Locate the cell with the specified text and output its (X, Y) center coordinate. 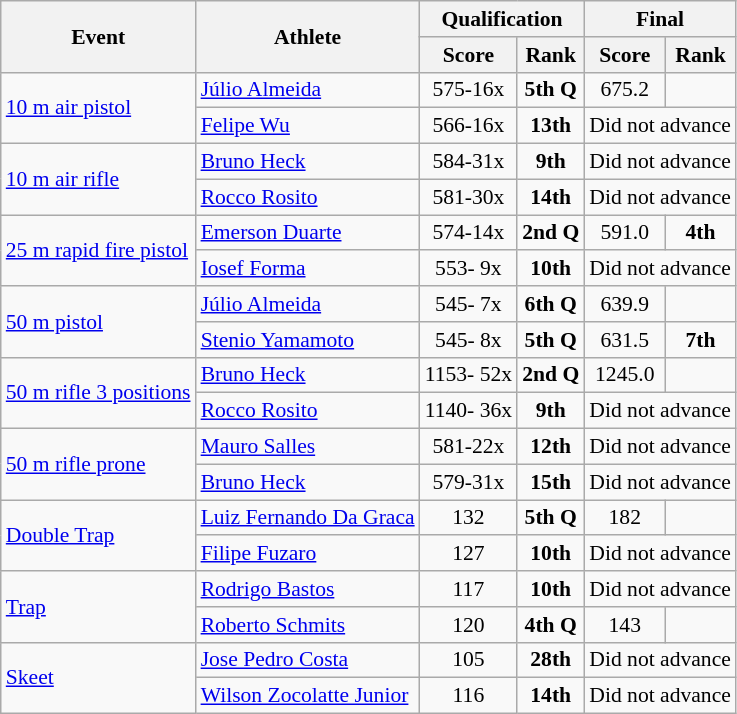
13th (550, 126)
1153- 52x (468, 375)
591.0 (624, 233)
Wilson Zocolatte Junior (308, 696)
28th (550, 660)
581-30x (468, 197)
Stenio Yamamoto (308, 340)
Athlete (308, 36)
584-31x (468, 162)
574-14x (468, 233)
Double Trap (98, 536)
1140- 36x (468, 411)
Felipe Wu (308, 126)
105 (468, 660)
117 (468, 589)
50 m rifle 3 positions (98, 392)
545- 7x (468, 304)
7th (700, 340)
4th Q (550, 625)
6th Q (550, 304)
Final (660, 19)
25 m rapid fire pistol (98, 250)
Roberto Schmits (308, 625)
10 m air rifle (98, 180)
553- 9x (468, 269)
Qualification (502, 19)
50 m pistol (98, 322)
639.9 (624, 304)
182 (624, 518)
631.5 (624, 340)
575-16x (468, 90)
120 (468, 625)
Iosef Forma (308, 269)
Jose Pedro Costa (308, 660)
675.2 (624, 90)
4th (700, 233)
10 m air pistol (98, 108)
Trap (98, 606)
Skeet (98, 678)
Emerson Duarte (308, 233)
579-31x (468, 482)
Rodrigo Bastos (308, 589)
1245.0 (624, 375)
127 (468, 554)
50 m rifle prone (98, 464)
116 (468, 696)
12th (550, 447)
132 (468, 518)
Filipe Fuzaro (308, 554)
Luiz Fernando Da Graca (308, 518)
Event (98, 36)
143 (624, 625)
Mauro Salles (308, 447)
545- 8x (468, 340)
581-22x (468, 447)
566-16x (468, 126)
15th (550, 482)
